Search for the cell housing the specified text and yield its [x, y] center coordinate. 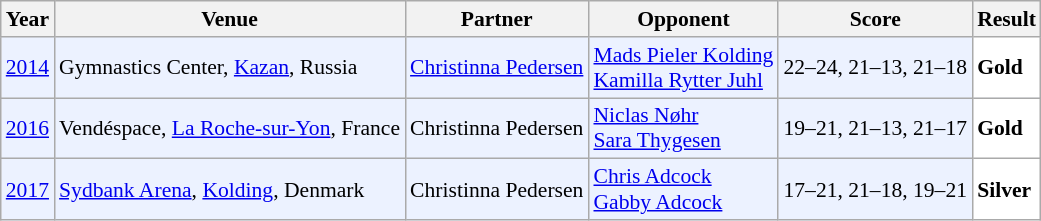
2017 [28, 190]
Score [875, 19]
Chris Adcock Gabby Adcock [683, 190]
Partner [496, 19]
Opponent [683, 19]
Gymnastics Center, Kazan, Russia [230, 68]
Result [1006, 19]
Year [28, 19]
Venue [230, 19]
Sydbank Arena, Kolding, Denmark [230, 190]
2016 [28, 128]
Mads Pieler Kolding Kamilla Rytter Juhl [683, 68]
Vendéspace, La Roche-sur-Yon, France [230, 128]
19–21, 21–13, 21–17 [875, 128]
17–21, 21–18, 19–21 [875, 190]
Silver [1006, 190]
Niclas Nøhr Sara Thygesen [683, 128]
2014 [28, 68]
22–24, 21–13, 21–18 [875, 68]
